Provide the (x, y) coordinate of the cell's center where the given text is located.  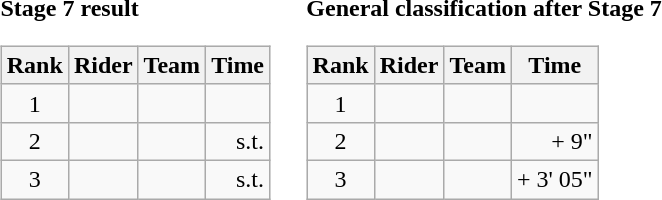
+ 3' 05" (554, 179)
+ 9" (554, 141)
